Provide the (X, Y) coordinate of the cell's center where the given text is located.  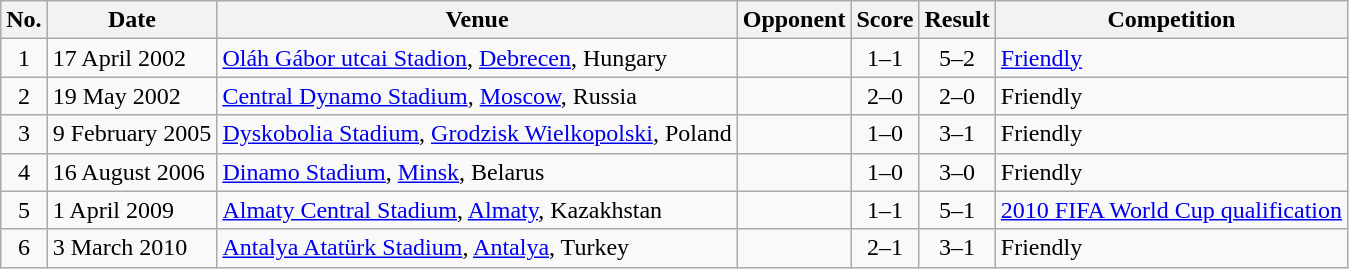
Score (885, 20)
Almaty Central Stadium, Almaty, Kazakhstan (477, 210)
1 April 2009 (132, 210)
Result (957, 20)
Oláh Gábor utcai Stadion, Debrecen, Hungary (477, 58)
Venue (477, 20)
5–2 (957, 58)
5 (24, 210)
3–0 (957, 172)
Date (132, 20)
19 May 2002 (132, 96)
16 August 2006 (132, 172)
Opponent (794, 20)
2 (24, 96)
17 April 2002 (132, 58)
5–1 (957, 210)
Dinamo Stadium, Minsk, Belarus (477, 172)
1 (24, 58)
No. (24, 20)
9 February 2005 (132, 134)
3 March 2010 (132, 248)
Central Dynamo Stadium, Moscow, Russia (477, 96)
3 (24, 134)
2–1 (885, 248)
Dyskobolia Stadium, Grodzisk Wielkopolski, Poland (477, 134)
Antalya Atatürk Stadium, Antalya, Turkey (477, 248)
4 (24, 172)
6 (24, 248)
Competition (1171, 20)
2010 FIFA World Cup qualification (1171, 210)
